Search for the cell housing the specified text and yield its [X, Y] center coordinate. 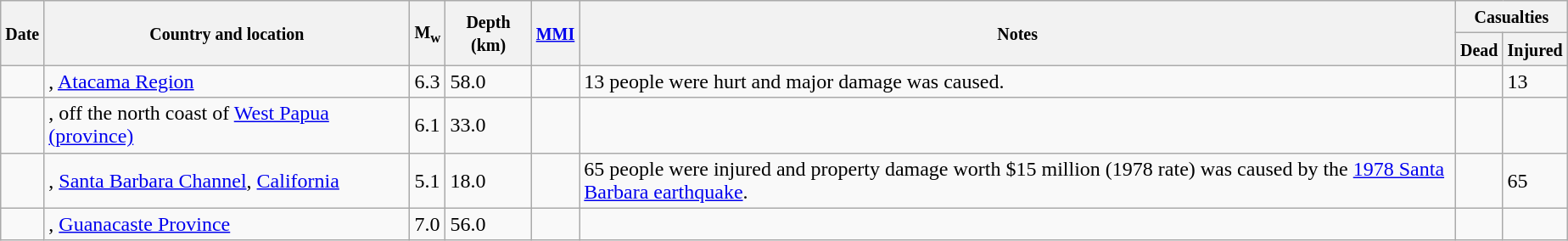
Mw [428, 33]
33.0 [489, 126]
, Atacama Region [227, 81]
13 people were hurt and major damage was caused. [1018, 81]
, Guanacaste Province [227, 224]
Casualties [1511, 17]
Notes [1018, 33]
58.0 [489, 81]
Dead [1479, 49]
, Santa Barbara Channel, California [227, 180]
Depth (km) [489, 33]
65 [1535, 180]
Country and location [227, 33]
18.0 [489, 180]
Injured [1535, 49]
Date [22, 33]
6.3 [428, 81]
5.1 [428, 180]
MMI [555, 33]
6.1 [428, 126]
13 [1535, 81]
7.0 [428, 224]
65 people were injured and property damage worth $15 million (1978 rate) was caused by the 1978 Santa Barbara earthquake. [1018, 180]
56.0 [489, 224]
, off the north coast of West Papua (province) [227, 126]
